Output the (x, y) coordinate of the center of the cell containing the given text.  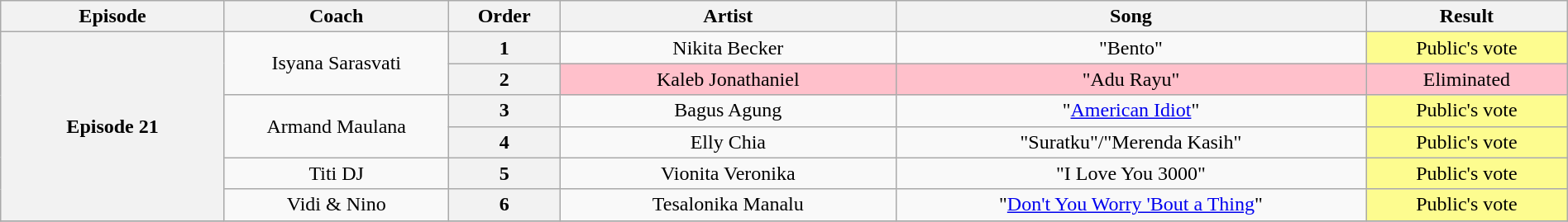
"American Idiot" (1131, 111)
Coach (336, 17)
"Suratku"/"Merenda Kasih" (1131, 142)
Song (1131, 17)
"Don't You Worry 'Bout a Thing" (1131, 205)
"Adu Rayu" (1131, 79)
Order (504, 17)
Artist (728, 17)
Armand Maulana (336, 126)
4 (504, 142)
Isyana Sarasvati (336, 64)
Elly Chia (728, 142)
1 (504, 48)
Episode (112, 17)
6 (504, 205)
2 (504, 79)
Episode 21 (112, 126)
"Bento" (1131, 48)
Titi DJ (336, 173)
Vidi & Nino (336, 205)
Kaleb Jonathaniel (728, 79)
Nikita Becker (728, 48)
Result (1467, 17)
Vionita Veronika (728, 173)
Tesalonika Manalu (728, 205)
5 (504, 173)
"I Love You 3000" (1131, 173)
Eliminated (1467, 79)
3 (504, 111)
Bagus Agung (728, 111)
